Provide the [X, Y] coordinate of the cell's center where the given text is located.  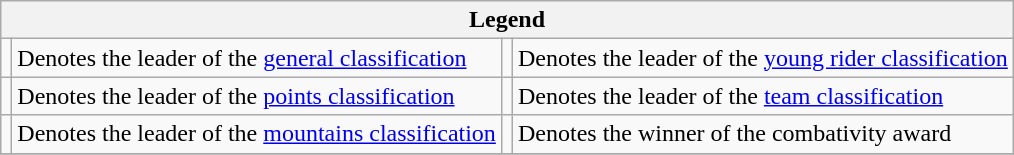
Legend [508, 20]
Denotes the leader of the mountains classification [257, 134]
Denotes the winner of the combativity award [762, 134]
Denotes the leader of the team classification [762, 96]
Denotes the leader of the points classification [257, 96]
Denotes the leader of the general classification [257, 58]
Denotes the leader of the young rider classification [762, 58]
